Extract the (X, Y) coordinate from the center of the cell holding the provided text.  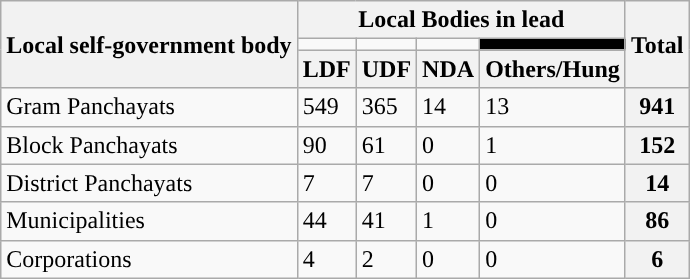
86 (657, 221)
Corporations (149, 259)
41 (386, 221)
Block Panchayats (149, 145)
365 (386, 107)
Municipalities (149, 221)
6 (657, 259)
941 (657, 107)
4 (326, 259)
Local Bodies in lead (461, 20)
152 (657, 145)
NDA (448, 69)
Gram Panchayats (149, 107)
Others/Hung (553, 69)
44 (326, 221)
UDF (386, 69)
LDF (326, 69)
Local self-government body (149, 44)
549 (326, 107)
61 (386, 145)
13 (553, 107)
Total (657, 44)
District Panchayats (149, 183)
90 (326, 145)
2 (386, 259)
